Scan for the cell matching the given text and deliver its [x, y] coordinate at center. 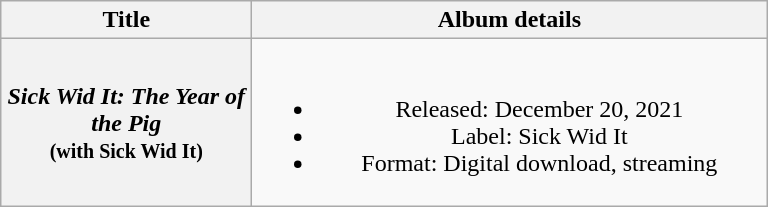
Album details [510, 20]
Released: December 20, 2021Label: Sick Wid ItFormat: Digital download, streaming [510, 122]
Sick Wid It: The Year of the Pig(with Sick Wid It) [126, 122]
Title [126, 20]
